For the text-containing cell, return its midpoint in [X, Y] coordinate format. 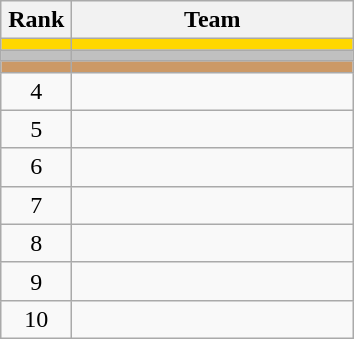
9 [36, 281]
10 [36, 319]
5 [36, 129]
7 [36, 205]
Rank [36, 20]
8 [36, 243]
6 [36, 167]
Team [212, 20]
4 [36, 91]
